Provide the (X, Y) coordinate of the cell's center where the given text is located.  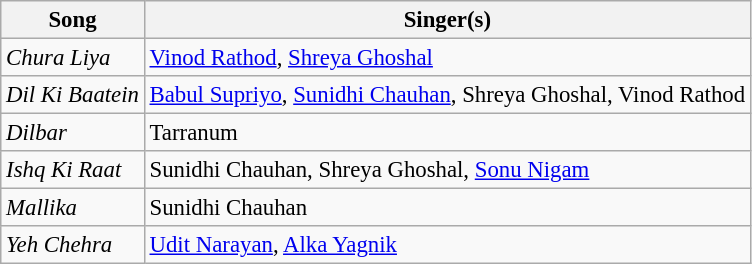
Udit Narayan, Alka Yagnik (447, 245)
Yeh Chehra (72, 245)
Tarranum (447, 133)
Song (72, 20)
Mallika (72, 208)
Dilbar (72, 133)
Chura Liya (72, 58)
Babul Supriyo, Sunidhi Chauhan, Shreya Ghoshal, Vinod Rathod (447, 95)
Singer(s) (447, 20)
Vinod Rathod, Shreya Ghoshal (447, 58)
Ishq Ki Raat (72, 170)
Dil Ki Baatein (72, 95)
Sunidhi Chauhan, Shreya Ghoshal, Sonu Nigam (447, 170)
Sunidhi Chauhan (447, 208)
